Return the (X, Y) coordinate for the center point of the cell that contains the specified text.  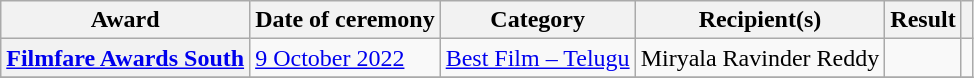
Miryala Ravinder Reddy (760, 58)
Recipient(s) (760, 20)
Filmfare Awards South (126, 58)
Best Film – Telugu (538, 58)
9 October 2022 (346, 58)
Category (538, 20)
Award (126, 20)
Date of ceremony (346, 20)
Result (923, 20)
